Determine the [x, y] coordinate at the center of the cell enclosing the given text.  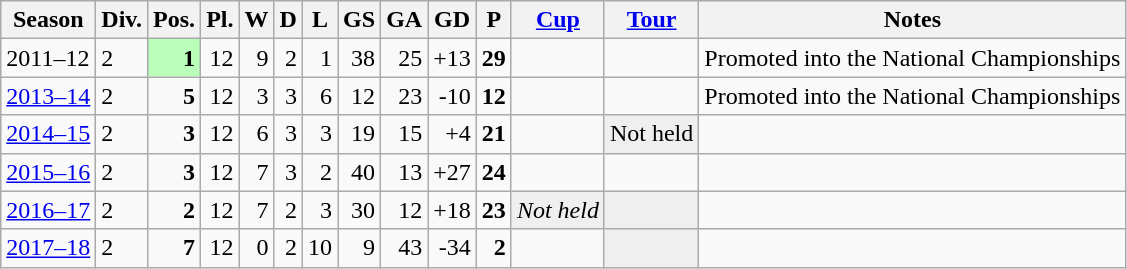
15 [404, 134]
30 [360, 210]
+13 [452, 58]
29 [494, 58]
2015–16 [48, 172]
D [288, 20]
2016–17 [48, 210]
2014–15 [48, 134]
Notes [912, 20]
GS [360, 20]
25 [404, 58]
0 [256, 248]
-34 [452, 248]
Pos. [174, 20]
24 [494, 172]
19 [360, 134]
Div. [122, 20]
38 [360, 58]
2017–18 [48, 248]
+18 [452, 210]
10 [320, 248]
13 [404, 172]
5 [174, 96]
-10 [452, 96]
GD [452, 20]
+4 [452, 134]
21 [494, 134]
2013–14 [48, 96]
43 [404, 248]
40 [360, 172]
L [320, 20]
Tour [651, 20]
P [494, 20]
+27 [452, 172]
Pl. [220, 20]
Season [48, 20]
2011–12 [48, 58]
GA [404, 20]
W [256, 20]
Cup [558, 20]
